Output the [X, Y] coordinate of the center of the cell containing the given text.  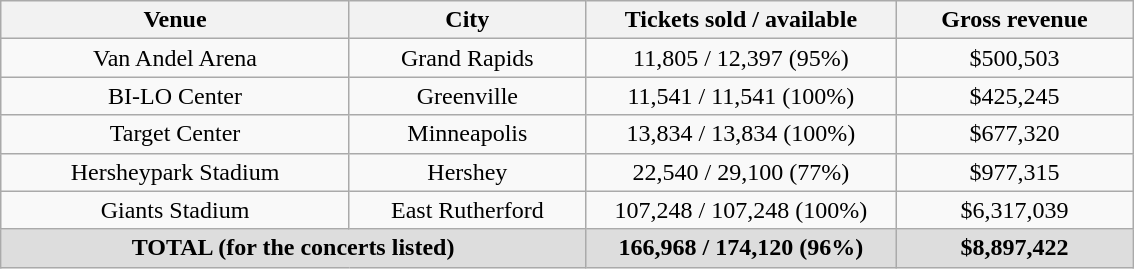
East Rutherford [467, 210]
107,248 / 107,248 (100%) [740, 210]
22,540 / 29,100 (77%) [740, 172]
BI-LO Center [176, 96]
Van Andel Arena [176, 58]
$8,897,422 [1014, 248]
Venue [176, 20]
Hershey [467, 172]
$425,245 [1014, 96]
Target Center [176, 134]
11,541 / 11,541 (100%) [740, 96]
Tickets sold / available [740, 20]
$500,503 [1014, 58]
Greenville [467, 96]
$677,320 [1014, 134]
Gross revenue [1014, 20]
166,968 / 174,120 (96%) [740, 248]
$6,317,039 [1014, 210]
Hersheypark Stadium [176, 172]
TOTAL (for the concerts listed) [294, 248]
Minneapolis [467, 134]
11,805 / 12,397 (95%) [740, 58]
Grand Rapids [467, 58]
$977,315 [1014, 172]
City [467, 20]
Giants Stadium [176, 210]
13,834 / 13,834 (100%) [740, 134]
